Pinpoint the cell where the given text exists, returning its [x, y] midpoint coordinate. 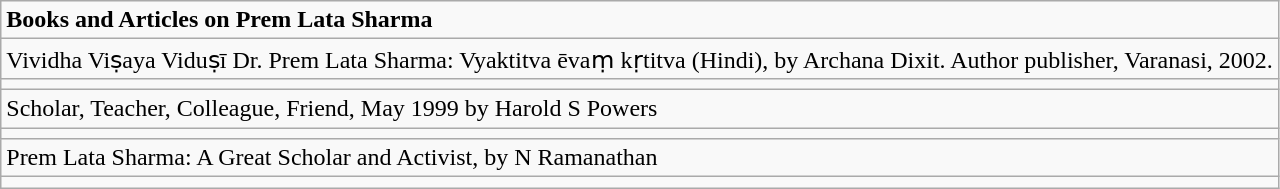
Vividha Viṣaya Viduṣī Dr. Prem Lata Sharma: Vyaktitva ēvaṃ kṛtitva (Hindi), by Archana Dixit. Author publisher, Varanasi, 2002. [640, 59]
Books and Articles on Prem Lata Sharma [640, 20]
Prem Lata Sharma: A Great Scholar and Activist, by N Ramanathan [640, 158]
Scholar, Teacher, Colleague, Friend, May 1999 by Harold S Powers [640, 108]
